Search for the cell housing the specified text and yield its (x, y) center coordinate. 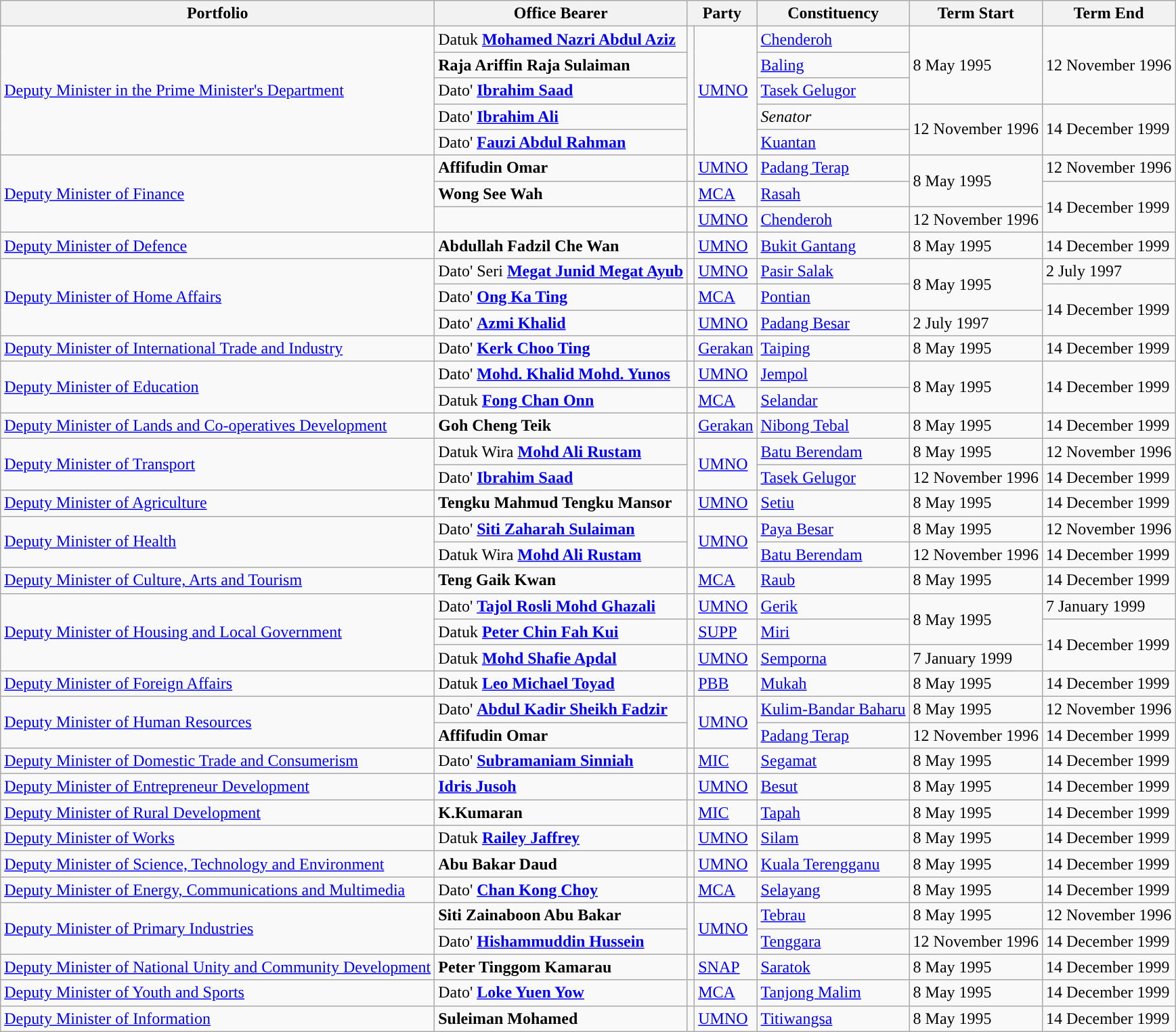
Abu Bakar Daud (561, 864)
Kulim-Bandar Baharu (833, 709)
Titiwangsa (833, 1018)
Deputy Minister of Health (218, 542)
Dato' Siti Zaharah Sulaiman (561, 529)
Dato' Chan Kong Choy (561, 890)
Datuk Mohd Shafie Apdal (561, 658)
Miri (833, 632)
Tapah (833, 813)
Deputy Minister of Youth and Sports (218, 993)
Tanjong Malim (833, 993)
Deputy Minister of Finance (218, 194)
Office Bearer (561, 14)
Mukah (833, 683)
Siti Zainaboon Abu Bakar (561, 916)
Dato' Seri Megat Junid Megat Ayub (561, 271)
Peter Tinggom Kamarau (561, 967)
Saratok (833, 967)
Dato' Tajol Rosli Mohd Ghazali (561, 606)
Semporna (833, 658)
Deputy Minister of Lands and Co-operatives Development (218, 426)
Datuk Leo Michael Toyad (561, 683)
Baling (833, 65)
Deputy Minister of Entrepreneur Development (218, 787)
PBB (726, 683)
Dato' Loke Yuen Yow (561, 993)
Abdullah Fadzil Che Wan (561, 245)
Kuala Terengganu (833, 864)
Dato' Hishammuddin Hussein (561, 941)
Kuantan (833, 142)
Raub (833, 580)
K.Kumaran (561, 813)
Deputy Minister of Human Resources (218, 722)
Deputy Minister of Information (218, 1018)
Deputy Minister of Culture, Arts and Tourism (218, 580)
Party (722, 14)
Deputy Minister of Housing and Local Government (218, 632)
Tebrau (833, 916)
Portfolio (218, 14)
Suleiman Mohamed (561, 1018)
Dato' Abdul Kadir Sheikh Fadzir (561, 709)
Deputy Minister of Foreign Affairs (218, 683)
Teng Gaik Kwan (561, 580)
Dato' Mohd. Khalid Mohd. Yunos (561, 374)
Deputy Minister of Works (218, 838)
Idris Jusoh (561, 787)
Dato' Kerk Choo Ting (561, 349)
Jempol (833, 374)
Segamat (833, 761)
Deputy Minister of Energy, Communications and Multimedia (218, 890)
Deputy Minister of Rural Development (218, 813)
Selayang (833, 890)
Tengku Mahmud Tengku Mansor (561, 503)
Deputy Minister in the Prime Minister's Department (218, 91)
Term Start (976, 14)
Dato' Fauzi Abdul Rahman (561, 142)
Deputy Minister of Domestic Trade and Consumerism (218, 761)
Deputy Minister of International Trade and Industry (218, 349)
SUPP (726, 632)
Rasah (833, 194)
Senator (833, 116)
Datuk Fong Chan Onn (561, 400)
Deputy Minister of Education (218, 387)
Tenggara (833, 941)
Deputy Minister of Home Affairs (218, 297)
Wong See Wah (561, 194)
Deputy Minister of Primary Industries (218, 928)
Datuk Peter Chin Fah Kui (561, 632)
Selandar (833, 400)
Raja Ariffin Raja Sulaiman (561, 65)
Dato' Azmi Khalid (561, 323)
Dato' Ibrahim Ali (561, 116)
Deputy Minister of Defence (218, 245)
Silam (833, 838)
Datuk Mohamed Nazri Abdul Aziz (561, 39)
SNAP (726, 967)
Pontian (833, 297)
Taiping (833, 349)
Deputy Minister of Agriculture (218, 503)
Nibong Tebal (833, 426)
Dato' Subramaniam Sinniah (561, 761)
Datuk Railey Jaffrey (561, 838)
Paya Besar (833, 529)
Goh Cheng Teik (561, 426)
Setiu (833, 503)
Dato' Ong Ka Ting (561, 297)
Gerik (833, 606)
Deputy Minister of Science, Technology and Environment (218, 864)
Constituency (833, 14)
Bukit Gantang (833, 245)
Term End (1108, 14)
Deputy Minister of National Unity and Community Development (218, 967)
Besut (833, 787)
Pasir Salak (833, 271)
Deputy Minister of Transport (218, 465)
Padang Besar (833, 323)
